For the text-containing cell, return its midpoint in [X, Y] coordinate format. 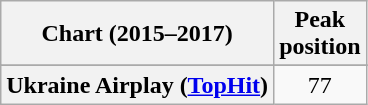
Ukraine Airplay (TopHit) [138, 85]
Chart (2015–2017) [138, 34]
77 [320, 85]
Peakposition [320, 34]
